Extract the (X, Y) coordinate from the center of the cell holding the provided text.  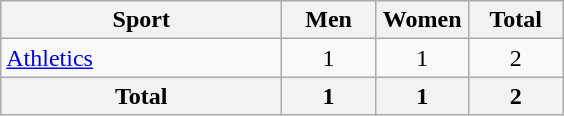
Athletics (142, 58)
Sport (142, 20)
Women (422, 20)
Men (329, 20)
